Capture the cell that displays the provided text and extract its (X, Y) central coordinate. 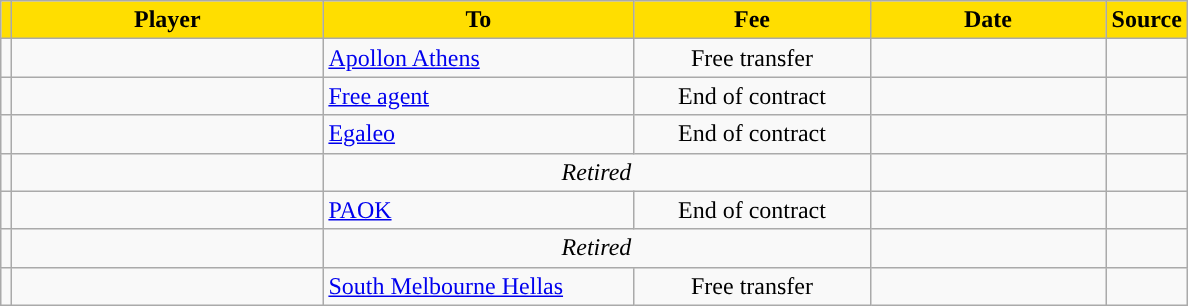
Free agent (478, 96)
Player (168, 20)
To (478, 20)
Date (988, 20)
Source (1146, 20)
Fee (752, 20)
Egaleo (478, 134)
South Melbourne Hellas (478, 286)
PAOK (478, 210)
Apollon Athens (478, 58)
